Return [x, y] of the center of cell containing provided text 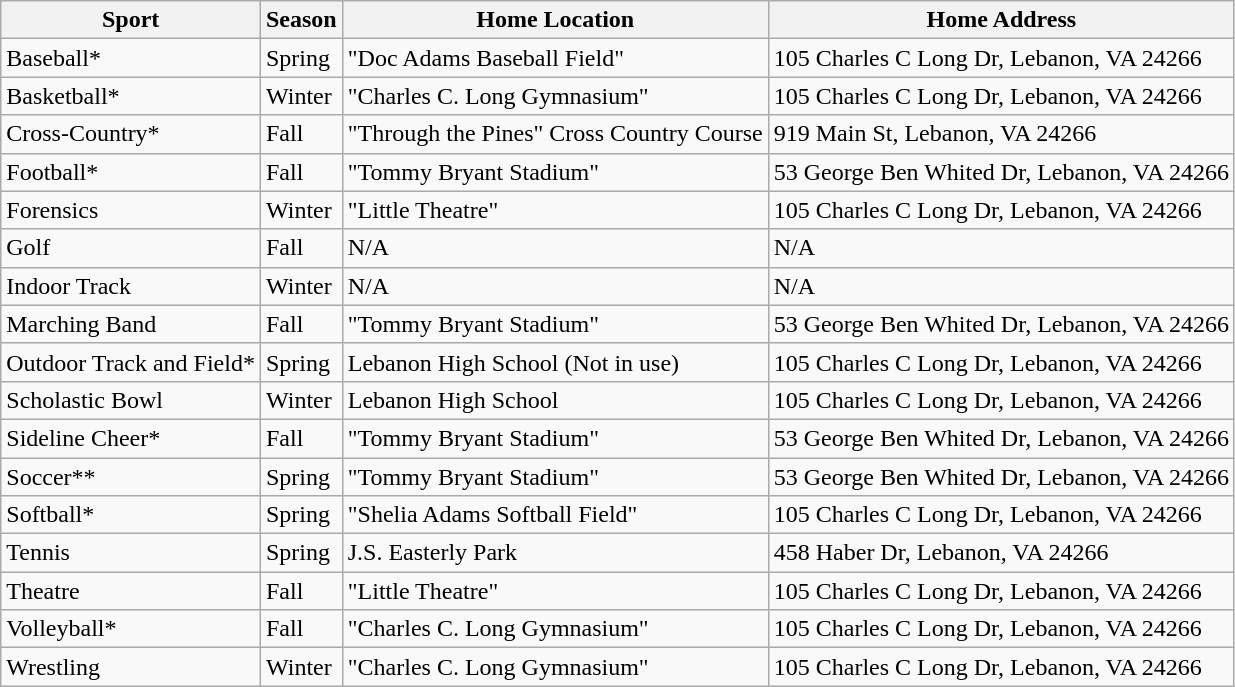
Theatre [131, 591]
Tennis [131, 553]
Football* [131, 172]
Home Address [1001, 20]
Soccer** [131, 477]
Lebanon High School (Not in use) [555, 362]
Sideline Cheer* [131, 438]
Indoor Track [131, 286]
"Shelia Adams Softball Field" [555, 515]
Cross-Country* [131, 134]
Forensics [131, 210]
Volleyball* [131, 629]
Wrestling [131, 667]
Softball* [131, 515]
Sport [131, 20]
Golf [131, 248]
Marching Band [131, 324]
Baseball* [131, 58]
919 Main St, Lebanon, VA 24266 [1001, 134]
"Doc Adams Baseball Field" [555, 58]
Home Location [555, 20]
"Through the Pines" Cross Country Course [555, 134]
Season [301, 20]
458 Haber Dr, Lebanon, VA 24266 [1001, 553]
Outdoor Track and Field* [131, 362]
Lebanon High School [555, 400]
J.S. Easterly Park [555, 553]
Scholastic Bowl [131, 400]
Basketball* [131, 96]
